Identify which cell holds the provided text, then report its [x, y] central coordinate. 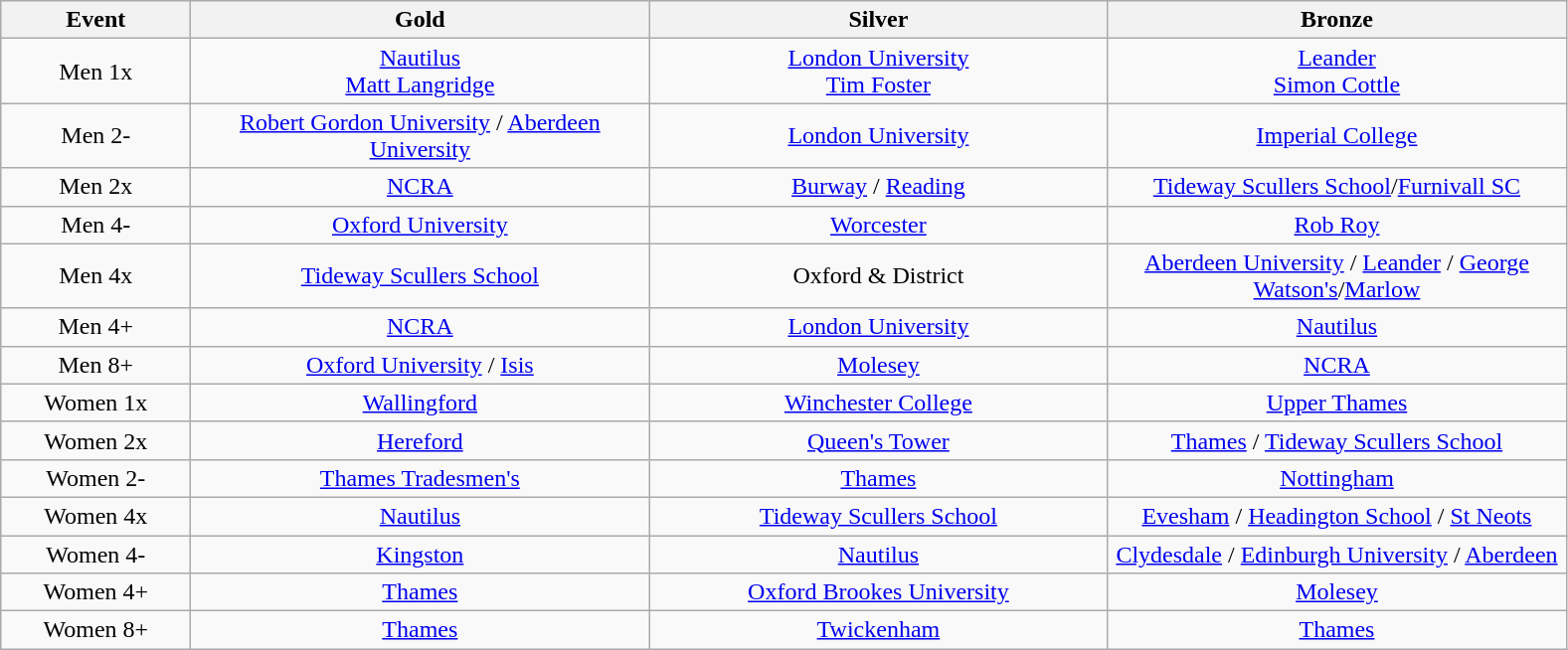
Winchester College [879, 403]
Men 4x [95, 276]
Women 1x [95, 403]
Men 4+ [95, 327]
Women 4- [95, 554]
Burway / Reading [879, 187]
Twickenham [879, 630]
Kingston [420, 554]
Wallingford [420, 403]
Queen's Tower [879, 440]
Nottingham [1336, 478]
Oxford Brookes University [879, 592]
Women 2x [95, 440]
Men 2x [95, 187]
London UniversityTim Foster [879, 72]
Worcester [879, 225]
Women 4x [95, 516]
Robert Gordon University / Aberdeen University [420, 135]
Upper Thames [1336, 403]
Evesham / Headington School / St Neots [1336, 516]
Men 1x [95, 72]
Imperial College [1336, 135]
LeanderSimon Cottle [1336, 72]
Men 4- [95, 225]
Men 2- [95, 135]
Women 4+ [95, 592]
NautilusMatt Langridge [420, 72]
Women 2- [95, 478]
Bronze [1336, 20]
Oxford University / Isis [420, 365]
Thames / Tideway Scullers School [1336, 440]
Tideway Scullers School/Furnivall SC [1336, 187]
Event [95, 20]
Women 8+ [95, 630]
Oxford University [420, 225]
Oxford & District [879, 276]
Silver [879, 20]
Rob Roy [1336, 225]
Hereford [420, 440]
Men 8+ [95, 365]
Aberdeen University / Leander / George Watson's/Marlow [1336, 276]
Gold [420, 20]
Thames Tradesmen's [420, 478]
Clydesdale / Edinburgh University / Aberdeen [1336, 554]
